From the cell containing the given text, extract its center point as (x, y) coordinate. 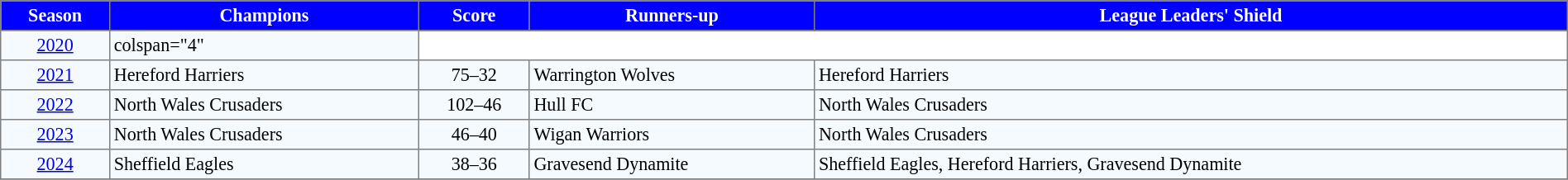
75–32 (474, 75)
38–36 (474, 164)
Sheffield Eagles, Hereford Harriers, Gravesend Dynamite (1191, 164)
2023 (55, 135)
League Leaders' Shield (1191, 16)
Hull FC (672, 105)
Wigan Warriors (672, 135)
Sheffield Eagles (264, 164)
46–40 (474, 135)
Score (474, 16)
Season (55, 16)
Warrington Wolves (672, 75)
colspan="4" (264, 45)
2022 (55, 105)
Champions (264, 16)
Runners-up (672, 16)
2020 (55, 45)
102–46 (474, 105)
2021 (55, 75)
Gravesend Dynamite (672, 164)
2024 (55, 164)
